Find where the given text appears and provide that cell's center as [X, Y] coordinate. 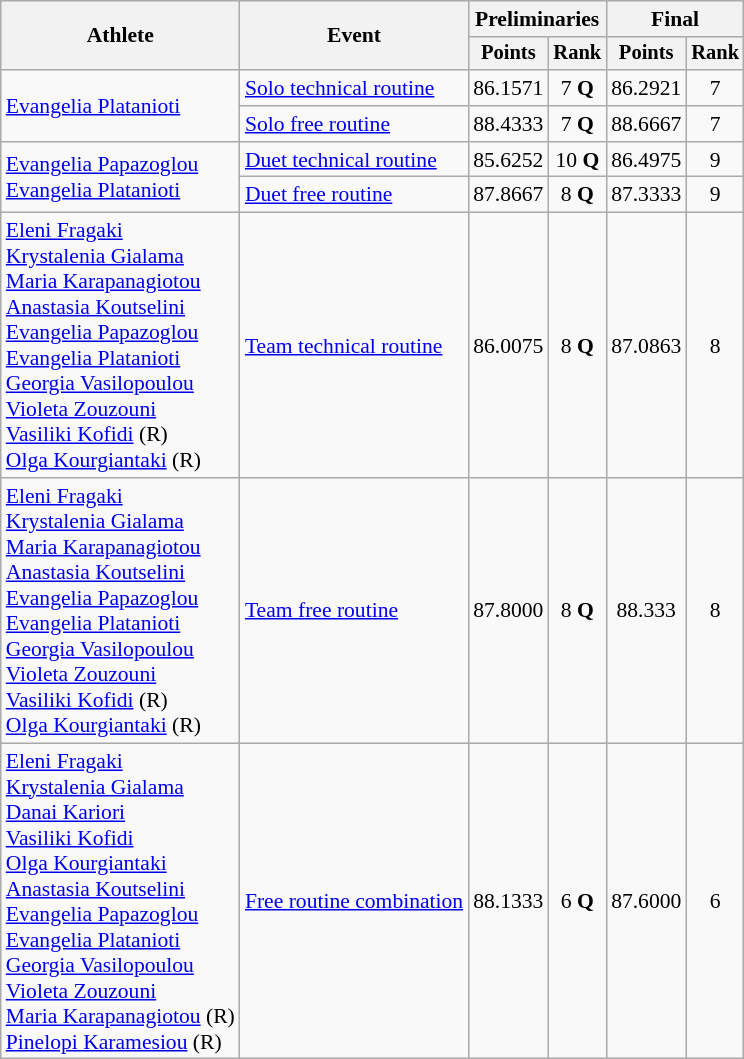
87.8000 [508, 610]
Duet free routine [354, 195]
86.2921 [646, 88]
Evangelia Platanioti [120, 106]
Duet technical routine [354, 160]
87.6000 [646, 901]
88.4333 [508, 124]
88.1333 [508, 901]
Solo technical routine [354, 88]
Team technical routine [354, 346]
87.3333 [646, 195]
6 Q [577, 901]
86.1571 [508, 88]
Preliminaries [537, 19]
6 [715, 901]
10 Q [577, 160]
Final [675, 19]
Team free routine [354, 610]
86.0075 [508, 346]
87.8667 [508, 195]
87.0863 [646, 346]
85.6252 [508, 160]
Evangelia PapazoglouEvangelia Platanioti [120, 178]
88.6667 [646, 124]
Event [354, 36]
Free routine combination [354, 901]
86.4975 [646, 160]
88.333 [646, 610]
Solo free routine [354, 124]
Athlete [120, 36]
